For the text-containing cell, return its midpoint in [X, Y] coordinate format. 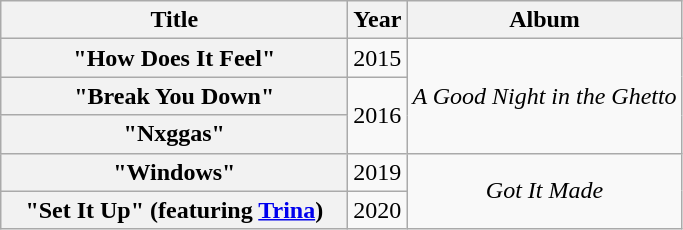
"How Does It Feel" [174, 58]
Title [174, 20]
A Good Night in the Ghetto [544, 96]
2019 [378, 172]
"Set It Up" (featuring Trina) [174, 210]
2020 [378, 210]
Got It Made [544, 191]
2015 [378, 58]
"Break You Down" [174, 96]
Album [544, 20]
"Nxggas" [174, 134]
Year [378, 20]
2016 [378, 115]
"Windows" [174, 172]
